From the cell containing the given text, extract its center point as (x, y) coordinate. 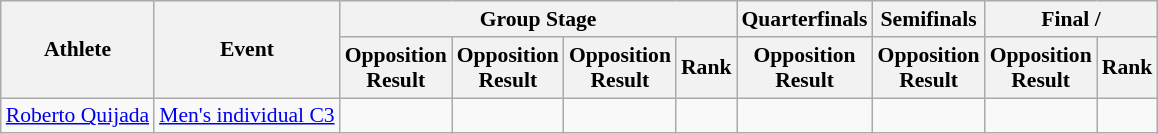
Semifinals (929, 19)
Group Stage (538, 19)
Men's individual C3 (247, 116)
Athlete (78, 50)
Event (247, 50)
Roberto Quijada (78, 116)
Final / (1072, 19)
Quarterfinals (804, 19)
